From the cell containing the given text, extract its center point as (x, y) coordinate. 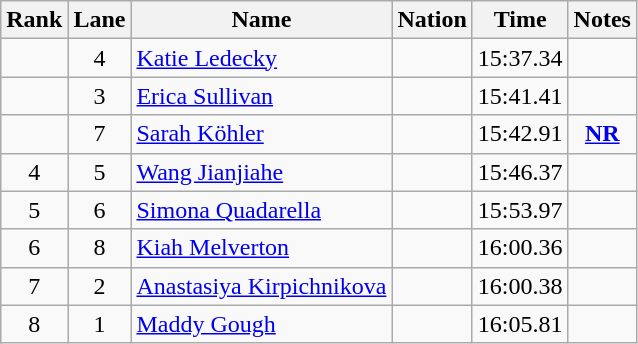
16:05.81 (520, 324)
16:00.38 (520, 286)
15:37.34 (520, 58)
Lane (100, 20)
Katie Ledecky (262, 58)
1 (100, 324)
16:00.36 (520, 248)
15:46.37 (520, 172)
Simona Quadarella (262, 210)
Sarah Köhler (262, 134)
Name (262, 20)
Anastasiya Kirpichnikova (262, 286)
Erica Sullivan (262, 96)
Notes (602, 20)
15:53.97 (520, 210)
Wang Jianjiahe (262, 172)
2 (100, 286)
NR (602, 134)
15:41.41 (520, 96)
Kiah Melverton (262, 248)
Time (520, 20)
Maddy Gough (262, 324)
Nation (432, 20)
15:42.91 (520, 134)
3 (100, 96)
Rank (34, 20)
